Return (x, y) of the center of cell containing provided text 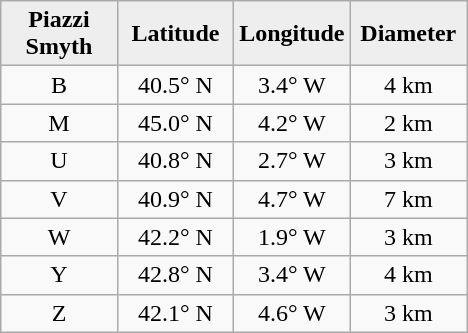
Longitude (292, 34)
4.2° W (292, 123)
Z (59, 313)
40.8° N (175, 161)
40.9° N (175, 199)
2.7° W (292, 161)
42.8° N (175, 275)
B (59, 85)
1.9° W (292, 237)
W (59, 237)
U (59, 161)
PiazziSmyth (59, 34)
42.2° N (175, 237)
Latitude (175, 34)
2 km (408, 123)
Diameter (408, 34)
V (59, 199)
M (59, 123)
45.0° N (175, 123)
Y (59, 275)
7 km (408, 199)
42.1° N (175, 313)
4.6° W (292, 313)
4.7° W (292, 199)
40.5° N (175, 85)
